Detect which cell encompasses the target text, then output its [X, Y] center coordinate. 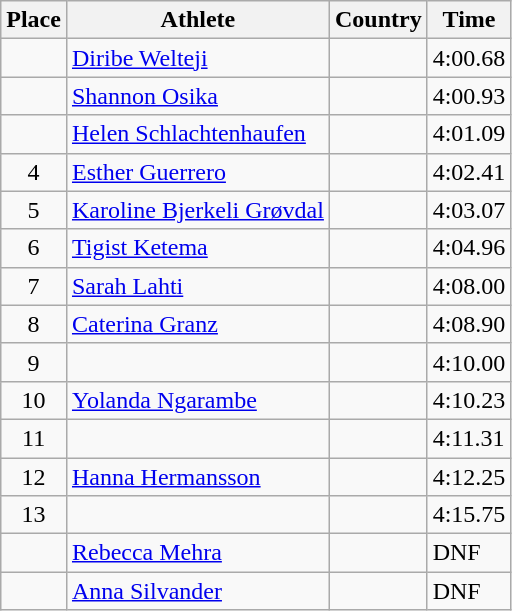
Anna Silvander [198, 591]
4:00.68 [469, 58]
7 [34, 286]
Time [469, 20]
Hanna Hermansson [198, 477]
13 [34, 515]
6 [34, 248]
Rebecca Mehra [198, 553]
4:11.31 [469, 438]
Sarah Lahti [198, 286]
Esther Guerrero [198, 172]
4:08.00 [469, 286]
4:10.23 [469, 400]
9 [34, 362]
Tigist Ketema [198, 248]
Karoline Bjerkeli Grøvdal [198, 210]
4:01.09 [469, 134]
12 [34, 477]
10 [34, 400]
4:08.90 [469, 324]
4:00.93 [469, 96]
Caterina Granz [198, 324]
4:10.00 [469, 362]
Diribe Welteji [198, 58]
Yolanda Ngarambe [198, 400]
Athlete [198, 20]
4:12.25 [469, 477]
Helen Schlachtenhaufen [198, 134]
4:02.41 [469, 172]
4:15.75 [469, 515]
Country [378, 20]
Place [34, 20]
4:03.07 [469, 210]
5 [34, 210]
4 [34, 172]
11 [34, 438]
8 [34, 324]
Shannon Osika [198, 96]
4:04.96 [469, 248]
